Extract the [x, y] coordinate from the center of the cell holding the provided text.  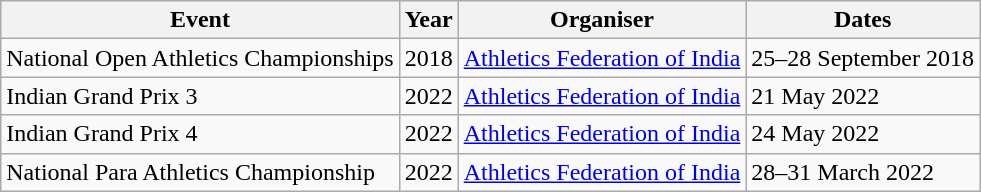
Event [200, 20]
Organiser [602, 20]
28–31 March 2022 [863, 172]
Indian Grand Prix 4 [200, 134]
National Open Athletics Championships [200, 58]
25–28 September 2018 [863, 58]
Indian Grand Prix 3 [200, 96]
National Para Athletics Championship [200, 172]
24 May 2022 [863, 134]
2018 [428, 58]
Year [428, 20]
Dates [863, 20]
21 May 2022 [863, 96]
